Search for the cell housing the specified text and yield its (x, y) center coordinate. 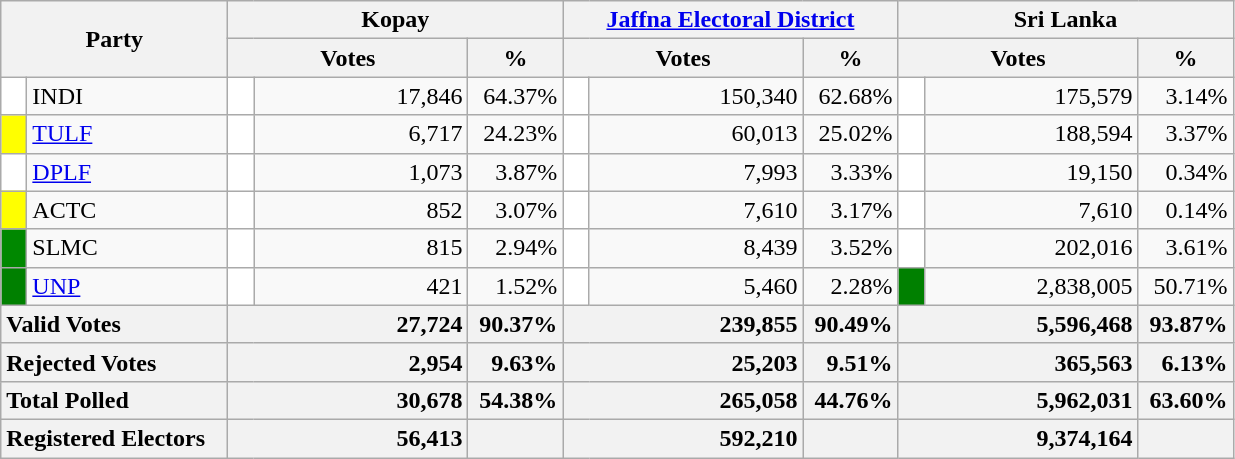
7,993 (696, 172)
DPLF (128, 172)
Total Polled (114, 400)
9.63% (516, 362)
3.17% (850, 210)
3.52% (850, 248)
60,013 (696, 134)
25,203 (683, 362)
5,962,031 (1018, 400)
Valid Votes (114, 324)
1,073 (361, 172)
3.07% (516, 210)
19,150 (1031, 172)
Jaffna Electoral District (730, 20)
25.02% (850, 134)
0.34% (1186, 172)
3.14% (1186, 96)
421 (361, 286)
1.52% (516, 286)
239,855 (683, 324)
3.87% (516, 172)
9.51% (850, 362)
202,016 (1031, 248)
SLMC (128, 248)
54.38% (516, 400)
592,210 (683, 438)
8,439 (696, 248)
90.37% (516, 324)
TULF (128, 134)
17,846 (361, 96)
0.14% (1186, 210)
6.13% (1186, 362)
5,596,468 (1018, 324)
2,838,005 (1031, 286)
ACTC (128, 210)
188,594 (1031, 134)
Sri Lanka (1066, 20)
150,340 (696, 96)
30,678 (348, 400)
175,579 (1031, 96)
63.60% (1186, 400)
UNP (128, 286)
2,954 (348, 362)
852 (361, 210)
56,413 (348, 438)
Party (114, 39)
62.68% (850, 96)
27,724 (348, 324)
265,058 (683, 400)
3.61% (1186, 248)
INDI (128, 96)
815 (361, 248)
6,717 (361, 134)
24.23% (516, 134)
64.37% (516, 96)
3.37% (1186, 134)
Kopay (396, 20)
50.71% (1186, 286)
Registered Electors (114, 438)
9,374,164 (1018, 438)
5,460 (696, 286)
Rejected Votes (114, 362)
3.33% (850, 172)
2.94% (516, 248)
44.76% (850, 400)
365,563 (1018, 362)
93.87% (1186, 324)
90.49% (850, 324)
2.28% (850, 286)
